Pinpoint the cell where the given text exists, returning its (X, Y) midpoint coordinate. 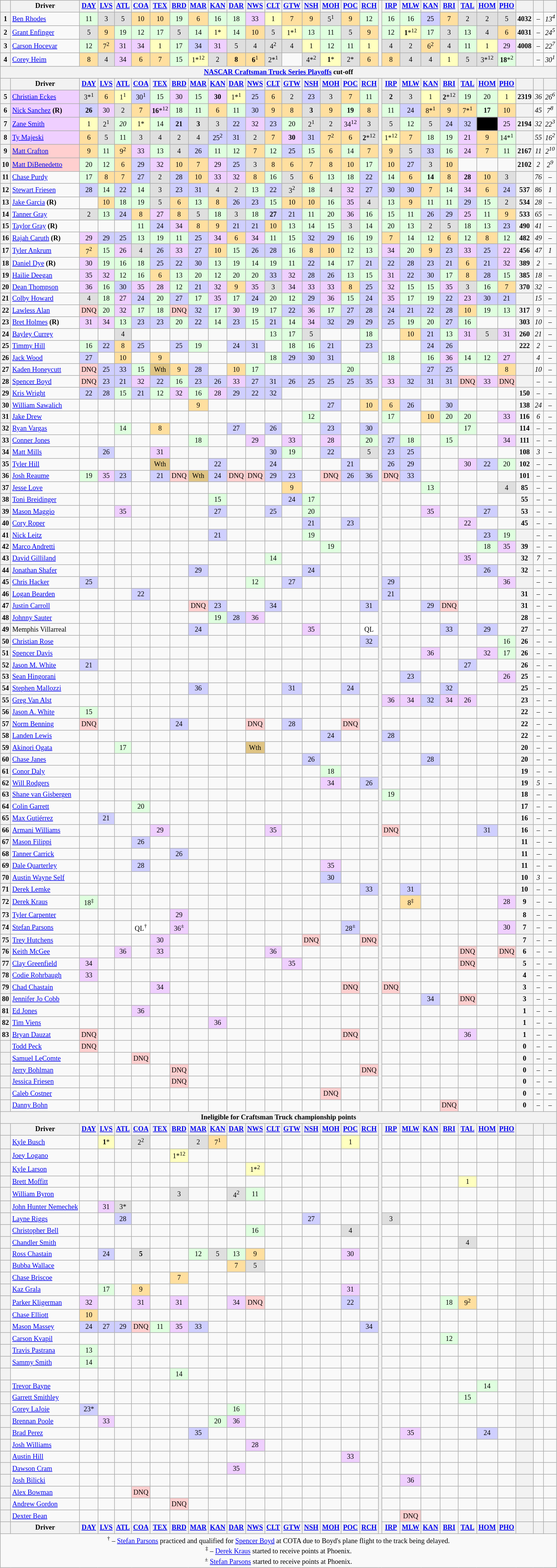
4*2 (311, 60)
Daniel Dye (R) (45, 264)
40 (5, 524)
Clay Greenfield (45, 963)
162 (550, 137)
Chandler Smith (45, 1242)
64 (5, 807)
138 (525, 405)
Timmy Hill (45, 346)
Ross Chastain (45, 1254)
Bayley Currey (45, 334)
Ryan Vargas (45, 429)
7*1 (467, 110)
Andrew Gordon (45, 1504)
52 (5, 665)
Armani Williams (45, 830)
Keith McGee (45, 952)
Norm Benning (45, 724)
Codie Rohrbaugh (45, 976)
66 (5, 830)
Jack Wood (45, 358)
8‡ (411, 902)
317 (525, 310)
Johnny Sauter (45, 618)
2102 (525, 165)
Hailie Deegan (45, 275)
210 (550, 151)
Garrett Smithley (45, 1398)
16*12 (160, 110)
Matt Mills (45, 453)
81 (5, 1011)
Will Rodgers (45, 783)
QL (369, 630)
303 (525, 322)
Sammy Smith (45, 1362)
Dexter Bean (45, 1516)
223 (550, 124)
Ineligible for Craftsman Truck championship points (278, 1117)
Matt Crafton (45, 151)
Todd Peck (45, 1046)
Ty Majeski (45, 137)
63 (5, 795)
1*2 (255, 1169)
73 (5, 915)
116 (525, 417)
Matt DiBenedetto (45, 165)
Derek Kraus (45, 902)
79 (5, 988)
Chad Chastain (45, 988)
75 (5, 940)
Sean Hingorani (45, 677)
54 (5, 689)
Chris Hacker (45, 582)
Jason A. White (45, 713)
Chase Janes (45, 759)
Corey Heim (45, 60)
Corey LaJoie (45, 1409)
3* (123, 1207)
William Sawalich (45, 405)
23* (89, 1409)
Jesse Love (45, 488)
Ben Rhodes (45, 19)
QL† (141, 928)
Akinori Ogata (45, 748)
Bryan Dauzat (45, 1035)
Toni Breidinger (45, 499)
38 (5, 499)
Danny Bohn (45, 1106)
Spencer Davis (45, 653)
Landen Lewis (45, 736)
Austin Hill (45, 1457)
Mason Filippi (45, 842)
2194 (525, 124)
48 (5, 618)
Brett Moffitt (45, 1182)
Kaz Grala (45, 1290)
490 (525, 226)
252 (217, 137)
59 (5, 748)
Stefan Parsons (45, 928)
Tanner Carrick (45, 854)
Mason Massey (45, 1327)
Bubba Wallace (45, 1266)
82 (5, 1023)
108 (525, 453)
Tim Viens (45, 1023)
Parker Kligerman (45, 1302)
Kyle Busch (45, 1142)
2319 (525, 97)
Kaden Honeycutt (45, 370)
4032 (525, 19)
389 (525, 264)
William Byron (45, 1194)
2*1 (273, 60)
Derek Lemke (45, 890)
John Hunter Nemechek (45, 1207)
Tyler Carpenter (45, 915)
Carson Kvapil (45, 1339)
Rajah Caruth (R) (45, 238)
77 (5, 963)
Mason Maggio (45, 511)
3*12 (487, 60)
Trey Hutchens (45, 940)
2* (350, 60)
Nick Leitz (45, 535)
Conor Daly (45, 771)
3412 (350, 124)
Logan Bearden (45, 594)
Chase Purdy (45, 177)
Jason M. White (45, 665)
69 (5, 866)
Jennifer Jo Cobb (45, 1000)
Max Gutiérrez (45, 819)
85 (525, 488)
111 (525, 441)
266 (550, 97)
4008 (525, 46)
533 (525, 215)
Josh Williams (45, 1445)
Jake Drew (45, 417)
Taylor Gray (R) (45, 226)
Austin Wayne Self (45, 878)
Kris Wright (45, 393)
80 (5, 1000)
83 (5, 1035)
Caleb Costner (45, 1094)
Tanner Gray (45, 215)
Bret Holmes (R) (45, 322)
Dale Quarterley (45, 866)
3*1 (89, 97)
Jessica Friesen (45, 1082)
Grant Enfinger (45, 32)
227 (550, 46)
56 (5, 713)
Trevor Bayne (45, 1386)
Cory Roper (45, 524)
Chase Briscoe (45, 1278)
Dean Thompson (45, 287)
Christian Rose (45, 641)
28± (350, 928)
Layne Riggs (45, 1219)
Brennan Poole (45, 1421)
Lawless Alan (45, 310)
385 (525, 275)
Kyle Larson (45, 1169)
57 (5, 724)
58 (5, 736)
67 (5, 842)
Greg Van Alst (45, 701)
14*1 (507, 137)
86 (538, 190)
222 (525, 346)
Stephen Mallozzi (45, 689)
482 (525, 238)
Justin Carroll (45, 606)
Stewart Friesen (45, 190)
537 (525, 190)
Carson Hocevar (45, 46)
60 (5, 759)
Alex Bowman (45, 1492)
Tyler Hill (45, 464)
Josh Bilicki (45, 1480)
37 (5, 488)
David Gilliland (45, 559)
456 (525, 251)
101 (525, 476)
245 (550, 32)
Christian Eckes (45, 97)
Colin Garrett (45, 807)
534 (525, 203)
46 (5, 594)
Christopher Bell (45, 1231)
70 (5, 878)
Chase Elliott (45, 1315)
114 (525, 429)
Spencer Boyd (45, 382)
Joey Logano (45, 1156)
2167 (525, 151)
Ed Jones (45, 1011)
Marco Andretti (45, 547)
Jonathan Shafer (45, 570)
Shane van Gisbergen (45, 795)
74 (5, 928)
Travis Pastrana (45, 1351)
Dawson Cram (45, 1469)
134 (550, 19)
Josh Reaume (45, 476)
Zane Smith (45, 124)
370 (525, 287)
Colby Howard (45, 299)
4031 (525, 32)
Jerry Bohlman (45, 1070)
68 (5, 854)
Conner Jones (45, 441)
Brad Perez (45, 1434)
Jake Garcia (R) (45, 203)
44 (5, 570)
8*1 (430, 110)
Tyler Ankrum (45, 251)
50 (5, 641)
43 (5, 559)
Nick Sanchez (R) (45, 110)
36± (179, 928)
150 (525, 393)
102 (525, 464)
Memphis Villarreal (45, 630)
NASCAR Craftsman Truck Series Playoffs cut-off (278, 72)
Samuel LeComte (45, 1058)
18*2 (507, 60)
18‡ (89, 902)
260 (525, 334)
